Detect which cell encompasses the target text, then output its (X, Y) center coordinate. 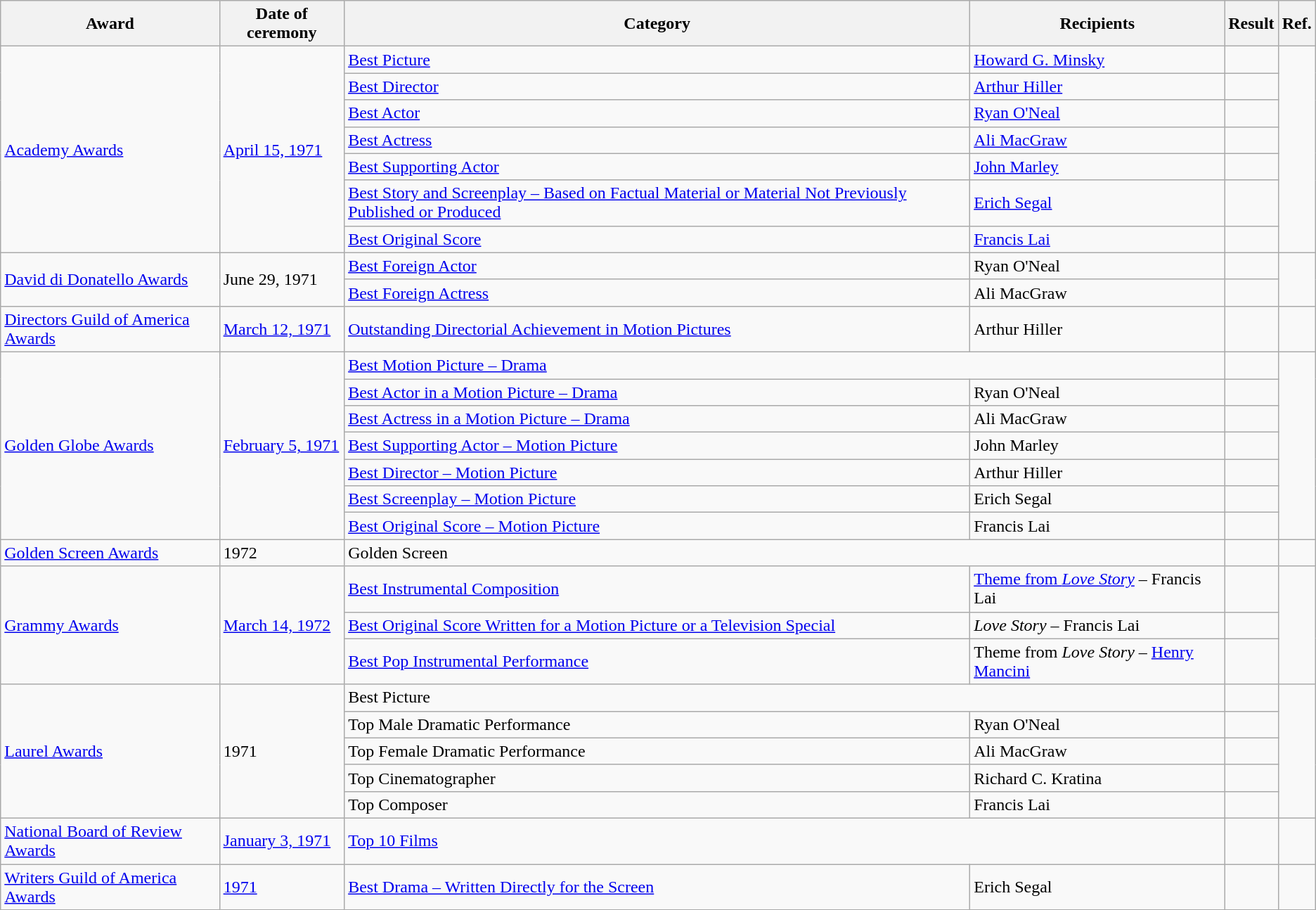
Category (657, 24)
Best Screenplay – Motion Picture (657, 499)
David di Donatello Awards (110, 279)
Top 10 Films (785, 841)
Ref. (1296, 24)
Writers Guild of America Awards (110, 886)
Golden Screen (785, 553)
Top Female Dramatic Performance (657, 751)
Golden Screen Awards (110, 553)
Howard G. Minsky (1097, 60)
Result (1251, 24)
Theme from Love Story – Henry Mancini (1097, 661)
January 3, 1971 (281, 841)
Award (110, 24)
Best Original Score – Motion Picture (657, 526)
Best Original Score (657, 239)
Best Drama – Written Directly for the Screen (657, 886)
Best Supporting Actor – Motion Picture (657, 446)
Best Foreign Actor (657, 266)
Recipients (1097, 24)
Best Foreign Actress (657, 293)
Top Composer (657, 805)
Best Supporting Actor (657, 167)
Best Story and Screenplay – Based on Factual Material or Material Not Previously Published or Produced (657, 203)
Best Director (657, 86)
Directors Guild of America Awards (110, 329)
Best Actress in a Motion Picture – Drama (657, 419)
Love Story – Francis Lai (1097, 625)
Best Actress (657, 140)
Top Male Dramatic Performance (657, 724)
June 29, 1971 (281, 279)
February 5, 1971 (281, 445)
Richard C. Kratina (1097, 778)
Academy Awards (110, 149)
National Board of Review Awards (110, 841)
Best Motion Picture – Drama (785, 365)
Date of ceremony (281, 24)
Grammy Awards (110, 625)
March 14, 1972 (281, 625)
Golden Globe Awards (110, 445)
Best Director – Motion Picture (657, 473)
Best Actor (657, 113)
Laurel Awards (110, 751)
1972 (281, 553)
Outstanding Directorial Achievement in Motion Pictures (657, 329)
March 12, 1971 (281, 329)
Theme from Love Story – Francis Lai (1097, 589)
Best Original Score Written for a Motion Picture or a Television Special (657, 625)
Top Cinematographer (657, 778)
April 15, 1971 (281, 149)
Best Actor in a Motion Picture – Drama (657, 392)
Best Instrumental Composition (657, 589)
Best Pop Instrumental Performance (657, 661)
